Determine the (x, y) coordinate at the center of the cell enclosing the given text.  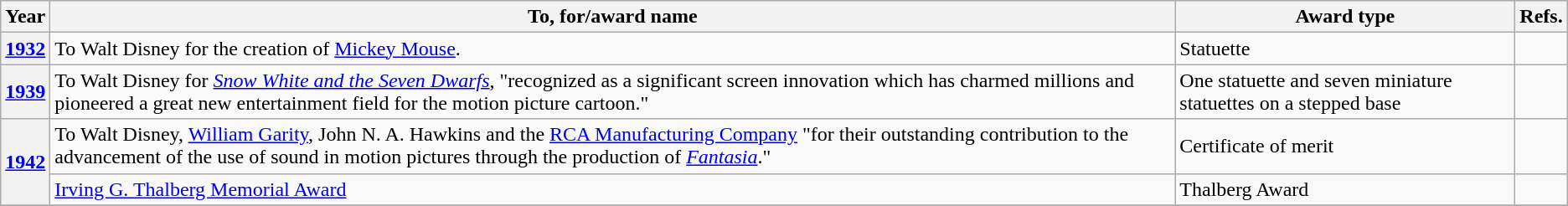
Year (25, 17)
Statuette (1345, 49)
Award type (1345, 17)
Refs. (1541, 17)
1939 (25, 92)
To Walt Disney for the creation of Mickey Mouse. (613, 49)
Thalberg Award (1345, 189)
1942 (25, 162)
1932 (25, 49)
To, for/award name (613, 17)
Certificate of merit (1345, 146)
One statuette and seven miniature statuettes on a stepped base (1345, 92)
Irving G. Thalberg Memorial Award (613, 189)
